Return [x, y] of the center of cell containing provided text 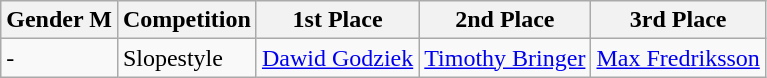
Max Fredriksson [678, 58]
- [60, 58]
Dawid Godziek [337, 58]
2nd Place [505, 20]
Slopestyle [186, 58]
Gender M [60, 20]
Competition [186, 20]
1st Place [337, 20]
Timothy Bringer [505, 58]
3rd Place [678, 20]
